Return the [x, y] coordinate for the center point of the cell that contains the specified text.  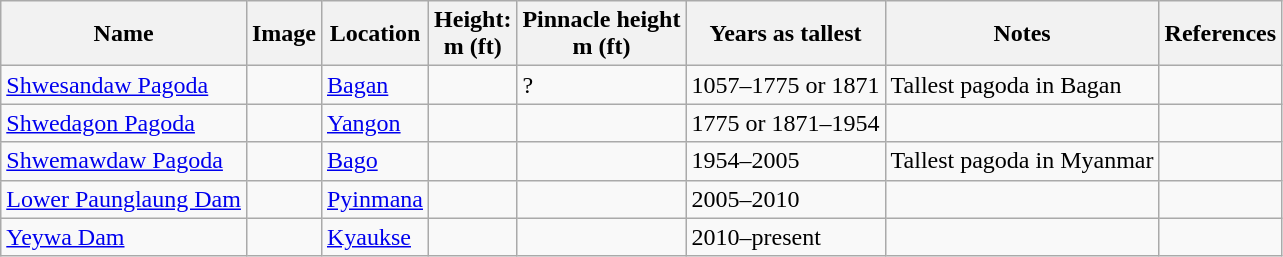
Shwesandaw Pagoda [124, 85]
Height: m (ft) [473, 34]
Lower Paunglaung Dam [124, 199]
? [602, 85]
2010–present [786, 237]
Bagan [374, 85]
1775 or 1871–1954 [786, 123]
Yangon [374, 123]
Bago [374, 161]
Pyinmana [374, 199]
Notes [1022, 34]
Shwemawdaw Pagoda [124, 161]
Shwedagon Pagoda [124, 123]
Pinnacle height m (ft) [602, 34]
Years as tallest [786, 34]
1057–1775 or 1871 [786, 85]
Tallest pagoda in Bagan [1022, 85]
Location [374, 34]
Yeywa Dam [124, 237]
1954–2005 [786, 161]
Kyaukse [374, 237]
References [1220, 34]
2005–2010 [786, 199]
Name [124, 34]
Tallest pagoda in Myanmar [1022, 161]
Image [284, 34]
